Return (x, y) of the center of cell containing provided text 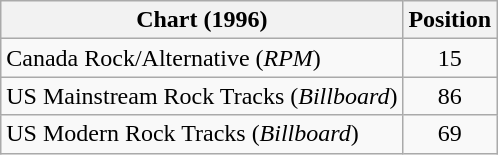
Chart (1996) (202, 20)
15 (450, 58)
86 (450, 96)
US Modern Rock Tracks (Billboard) (202, 134)
69 (450, 134)
US Mainstream Rock Tracks (Billboard) (202, 96)
Position (450, 20)
Canada Rock/Alternative (RPM) (202, 58)
